From the cell containing the given text, extract its center point as (x, y) coordinate. 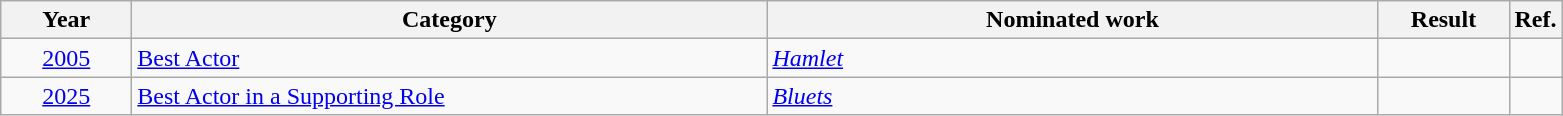
Best Actor (450, 58)
Result (1444, 20)
Bluets (1072, 96)
Best Actor in a Supporting Role (450, 96)
Nominated work (1072, 20)
Category (450, 20)
Ref. (1536, 20)
Hamlet (1072, 58)
2025 (66, 96)
2005 (66, 58)
Year (66, 20)
